Locate the cell with the specified text and output its (X, Y) center coordinate. 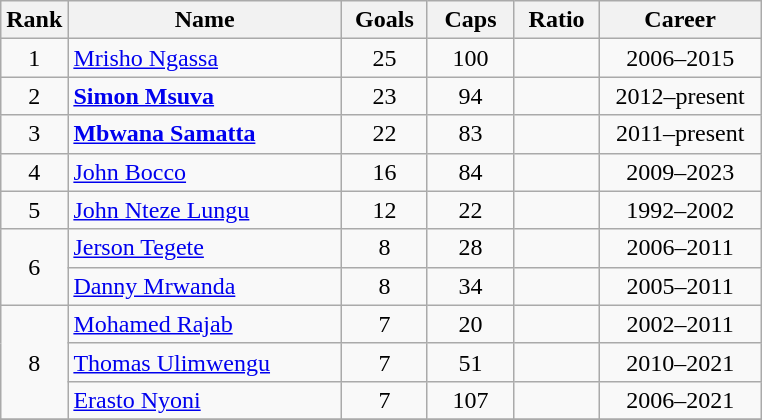
12 (384, 210)
2006–2015 (680, 58)
Thomas Ulimwengu (205, 362)
Mrisho Ngassa (205, 58)
51 (470, 362)
Ratio (557, 20)
20 (470, 324)
John Nteze Lungu (205, 210)
25 (384, 58)
Name (205, 20)
107 (470, 400)
2005–2011 (680, 286)
2011–present (680, 134)
Rank (34, 20)
23 (384, 96)
2006–2021 (680, 400)
83 (470, 134)
3 (34, 134)
2012–present (680, 96)
Danny Mrwanda (205, 286)
John Bocco (205, 172)
2006–2011 (680, 248)
2010–2021 (680, 362)
5 (34, 210)
Mbwana Samatta (205, 134)
2009–2023 (680, 172)
Simon Msuva (205, 96)
4 (34, 172)
1 (34, 58)
84 (470, 172)
1992–2002 (680, 210)
Goals (384, 20)
100 (470, 58)
Jerson Tegete (205, 248)
Career (680, 20)
2 (34, 96)
Erasto Nyoni (205, 400)
28 (470, 248)
Mohamed Rajab (205, 324)
34 (470, 286)
6 (34, 267)
16 (384, 172)
2002–2011 (680, 324)
94 (470, 96)
Caps (470, 20)
